Return the (X, Y) coordinate for the center point of the cell that contains the specified text.  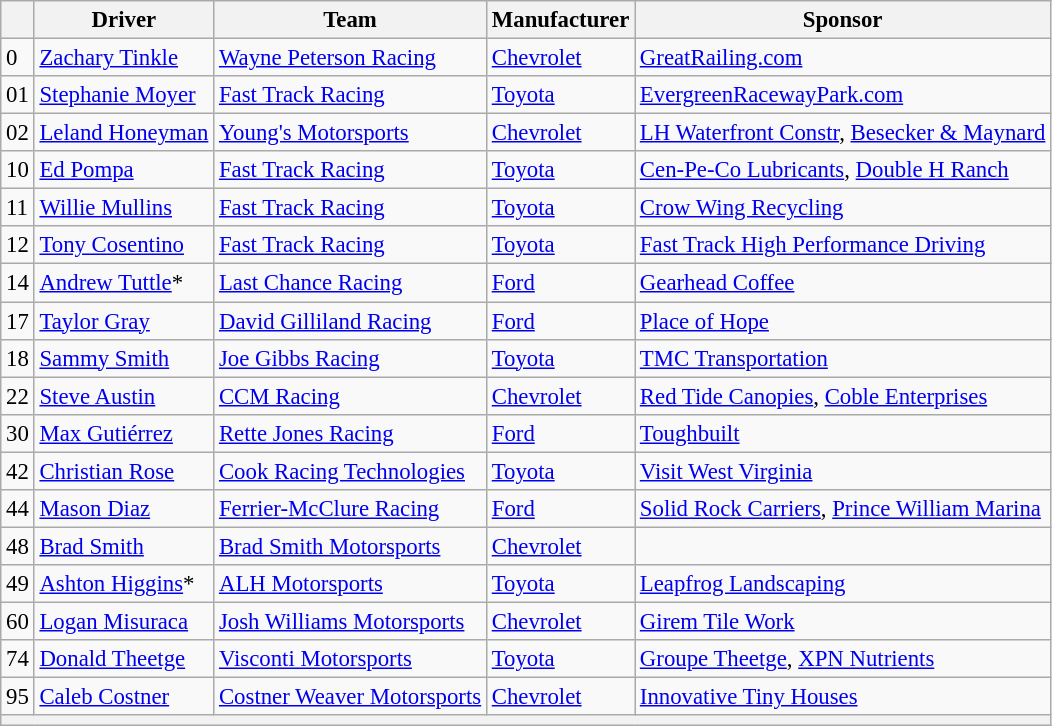
Josh Williams Motorsports (350, 621)
David Gilliland Racing (350, 321)
Young's Motorsports (350, 133)
Joe Gibbs Racing (350, 358)
95 (18, 697)
Gearhead Coffee (843, 283)
14 (18, 283)
22 (18, 396)
44 (18, 509)
Cen-Pe-Co Lubricants, Double H Ranch (843, 170)
Brad Smith Motorsports (350, 546)
30 (18, 433)
Mason Diaz (124, 509)
ALH Motorsports (350, 584)
Max Gutiérrez (124, 433)
12 (18, 245)
Costner Weaver Motorsports (350, 697)
02 (18, 133)
42 (18, 471)
Andrew Tuttle* (124, 283)
TMC Transportation (843, 358)
Red Tide Canopies, Coble Enterprises (843, 396)
49 (18, 584)
Leapfrog Landscaping (843, 584)
Girem Tile Work (843, 621)
Sammy Smith (124, 358)
Tony Cosentino (124, 245)
Innovative Tiny Houses (843, 697)
17 (18, 321)
Leland Honeyman (124, 133)
Zachary Tinkle (124, 58)
0 (18, 58)
Toughbuilt (843, 433)
01 (18, 95)
Logan Misuraca (124, 621)
18 (18, 358)
Visconti Motorsports (350, 659)
Sponsor (843, 20)
CCM Racing (350, 396)
GreatRailing.com (843, 58)
48 (18, 546)
Rette Jones Racing (350, 433)
Place of Hope (843, 321)
10 (18, 170)
Brad Smith (124, 546)
Last Chance Racing (350, 283)
11 (18, 208)
Solid Rock Carriers, Prince William Marina (843, 509)
Groupe Theetge, XPN Nutrients (843, 659)
Stephanie Moyer (124, 95)
74 (18, 659)
Fast Track High Performance Driving (843, 245)
Team (350, 20)
EvergreenRacewayPark.com (843, 95)
Wayne Peterson Racing (350, 58)
Cook Racing Technologies (350, 471)
60 (18, 621)
Caleb Costner (124, 697)
Steve Austin (124, 396)
Willie Mullins (124, 208)
Visit West Virginia (843, 471)
Taylor Gray (124, 321)
Driver (124, 20)
Ferrier-McClure Racing (350, 509)
Manufacturer (560, 20)
Christian Rose (124, 471)
Crow Wing Recycling (843, 208)
Donald Theetge (124, 659)
LH Waterfront Constr, Besecker & Maynard (843, 133)
Ed Pompa (124, 170)
Ashton Higgins* (124, 584)
